Extract the [X, Y] coordinate from the center of the cell holding the provided text.  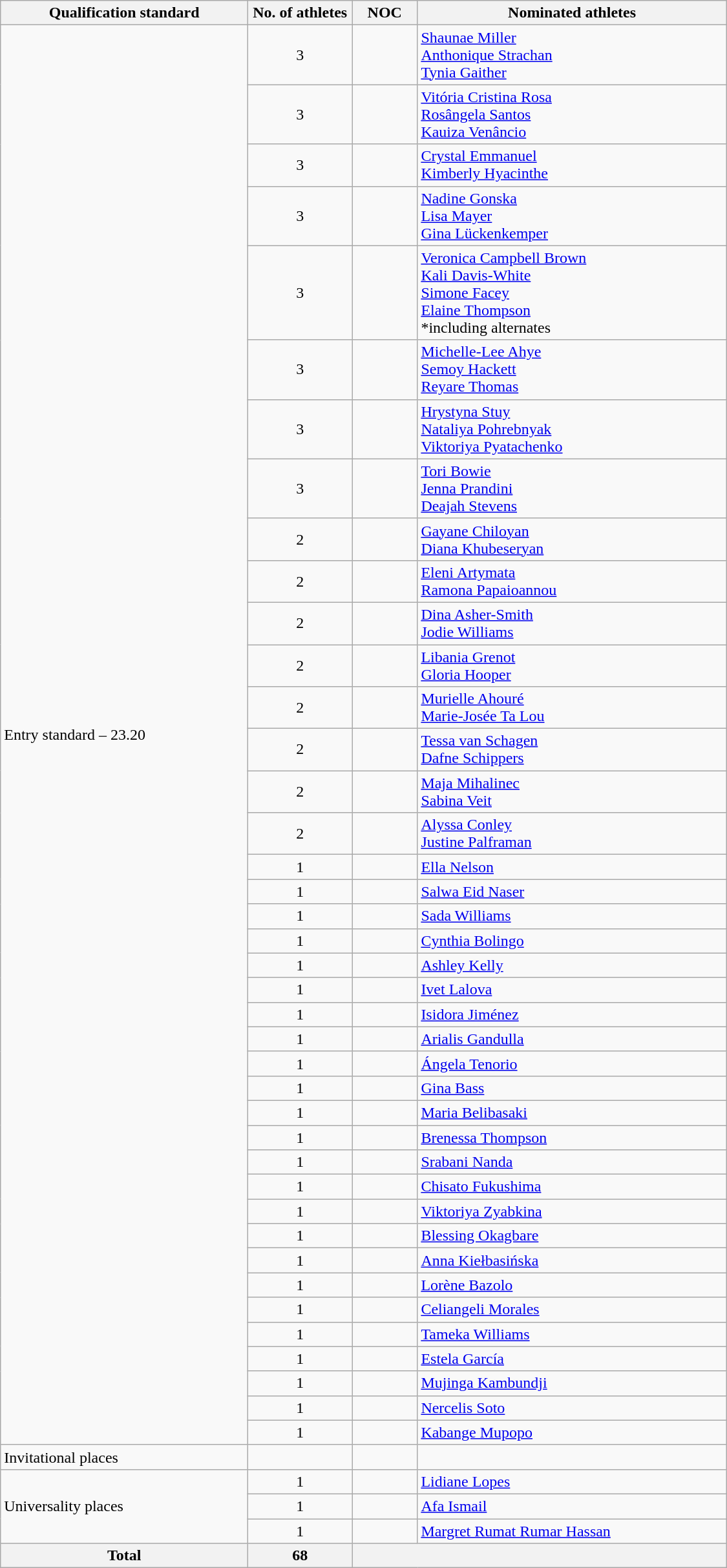
Tori BowieJenna PrandiniDeajah Stevens [572, 488]
Mujinga Kambundji [572, 1383]
Ivet Lalova [572, 990]
Ella Nelson [572, 867]
Invitational places [124, 1457]
Afa Ismail [572, 1506]
Gayane ChiloyanDiana Khubeseryan [572, 539]
Nercelis Soto [572, 1408]
Dina Asher-SmithJodie Williams [572, 623]
Estela García [572, 1359]
Blessing Okagbare [572, 1236]
Total [124, 1556]
Celiangeli Morales [572, 1310]
Tameka Williams [572, 1334]
Tessa van Schagen Dafne Schippers [572, 749]
Universality places [124, 1506]
Vitória Cristina RosaRosângela SantosKauiza Venâncio [572, 114]
Nominated athletes [572, 13]
Ángela Tenorio [572, 1063]
Isidora Jiménez [572, 1014]
Ashley Kelly [572, 965]
Brenessa Thompson [572, 1138]
Kabange Mupopo [572, 1432]
Eleni ArtymataRamona Papaioannou [572, 581]
No. of athletes [300, 13]
68 [300, 1556]
Nadine GonskaLisa MayerGina Lückenkemper [572, 216]
Libania GrenotGloria Hooper [572, 665]
Cynthia Bolingo [572, 941]
Lorène Bazolo [572, 1285]
Margret Rumat Rumar Hassan [572, 1531]
Maria Belibasaki [572, 1113]
Chisato Fukushima [572, 1187]
Crystal EmmanuelKimberly Hyacinthe [572, 165]
Veronica Campbell BrownKali Davis-WhiteSimone FaceyElaine Thompson*including alternates [572, 293]
Alyssa ConleyJustine Palframan [572, 833]
Shaunae MillerAnthonique StrachanTynia Gaither [572, 55]
Maja MihalinecSabina Veit [572, 792]
Murielle AhouréMarie-Josée Ta Lou [572, 708]
Entry standard – 23.20 [124, 735]
Anna Kiełbasińska [572, 1260]
NOC [385, 13]
Salwa Eid Naser [572, 892]
Viktoriya Zyabkina [572, 1211]
Srabani Nanda [572, 1162]
Michelle-Lee AhyeSemoy HackettReyare Thomas [572, 370]
Hrystyna StuyNataliya PohrebnyakViktoriya Pyatachenko [572, 429]
Qualification standard [124, 13]
Lidiane Lopes [572, 1481]
Sada Williams [572, 916]
Arialis Gandulla [572, 1039]
Gina Bass [572, 1088]
